Search for the cell housing the specified text and yield its [x, y] center coordinate. 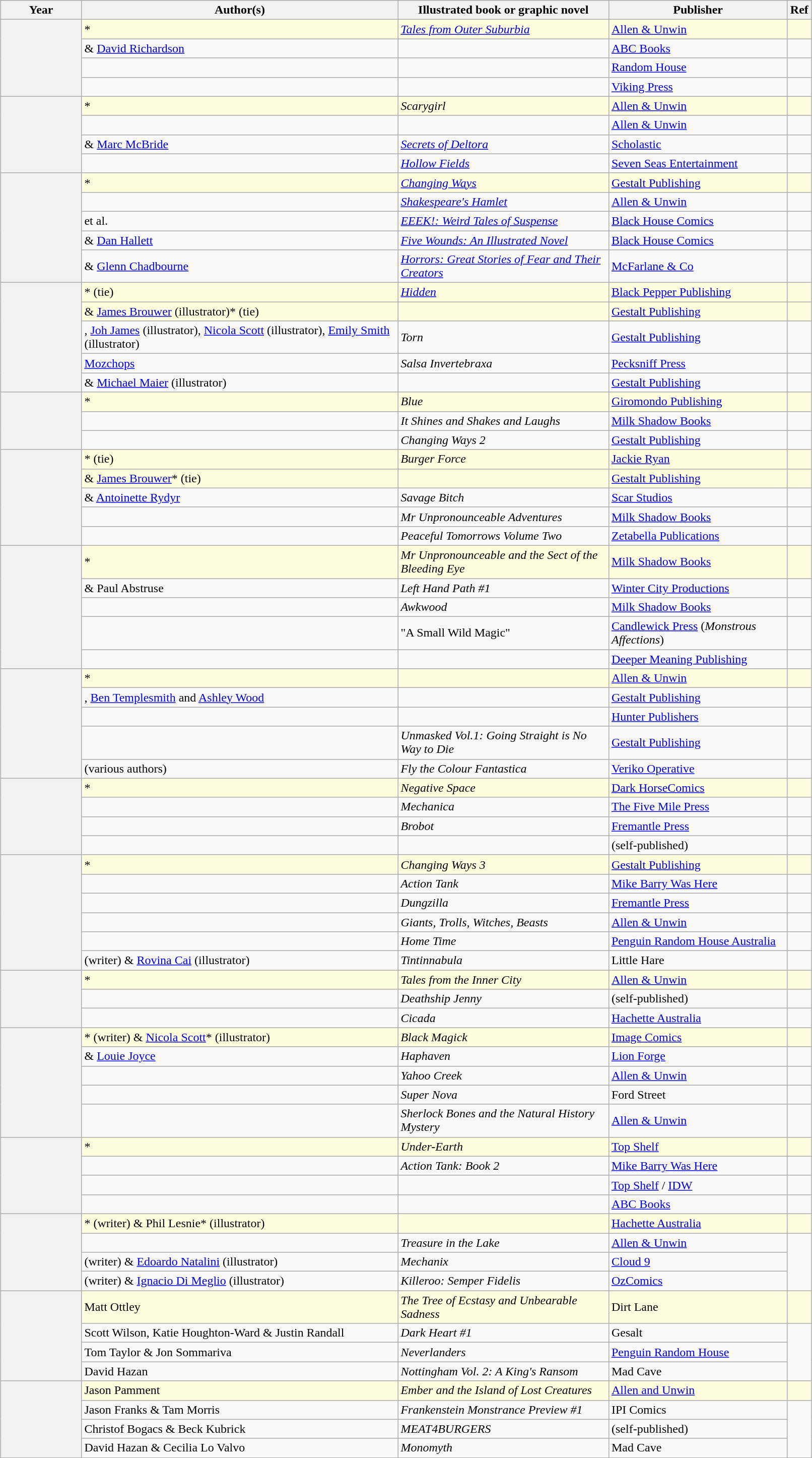
Pecksniff Press [698, 363]
Under-Earth [504, 1147]
Scholastic [698, 144]
Awkwood [504, 607]
Peaceful Tomorrows Volume Two [504, 536]
Horrors: Great Stories of Fear and Their Creators [504, 266]
Tales from the Inner City [504, 980]
Seven Seas Entertainment [698, 163]
Year [41, 10]
McFarlane & Co [698, 266]
Jason Franks & Tam Morris [240, 1410]
Nottingham Vol. 2: A King's Ransom [504, 1371]
& Antoinette Rydyr [240, 497]
Blue [504, 402]
Deathship Jenny [504, 999]
David Hazan & Cecilia Lo Valvo [240, 1448]
It Shines and Shakes and Laughs [504, 421]
& Paul Abstruse [240, 588]
Haphaven [504, 1056]
Ford Street [698, 1095]
Author(s) [240, 10]
Burger Force [504, 459]
Jason Pamment [240, 1390]
Black Magick [504, 1037]
Tom Taylor & Jon Sommariva [240, 1352]
Hidden [504, 292]
Mr Unpronounceable and the Sect of the Bleeding Eye [504, 561]
Random House [698, 68]
Little Hare [698, 961]
Scar Studios [698, 497]
et al. [240, 221]
Allen and Unwin [698, 1390]
Fly the Colour Fantastica [504, 769]
Treasure in the Lake [504, 1242]
Changing Ways [504, 182]
* (writer) & Phil Lesnie* (illustrator) [240, 1223]
Killeroo: Semper Fidelis [504, 1281]
Mozchops [240, 363]
Top Shelf [698, 1147]
Dark Heart #1 [504, 1333]
Neverlanders [504, 1352]
Dark HorseComics [698, 788]
(writer) & Ignacio Di Meglio (illustrator) [240, 1281]
Super Nova [504, 1095]
Jackie Ryan [698, 459]
Top Shelf / IDW [698, 1185]
Home Time [504, 941]
Gesalt [698, 1333]
Giants, Trolls, Witches, Beasts [504, 922]
Candlewick Press (Monstrous Affections) [698, 633]
Salsa Invertebraxa [504, 363]
Dirt Lane [698, 1307]
Torn [504, 338]
Hollow Fields [504, 163]
OzComics [698, 1281]
Secrets of Deltora [504, 144]
(writer) & Rovina Cai (illustrator) [240, 961]
Mr Unpronounceable Adventures [504, 517]
Hunter Publishers [698, 717]
Scott Wilson, Katie Houghton-Ward & Justin Randall [240, 1333]
Changing Ways 3 [504, 864]
Monomyth [504, 1448]
& David Richardson [240, 48]
Sherlock Bones and the Natural History Mystery [504, 1121]
Brobot [504, 826]
Savage Bitch [504, 497]
Tintinnabula [504, 961]
Mechanix [504, 1262]
Dungzilla [504, 903]
Cloud 9 [698, 1262]
& Glenn Chadbourne [240, 266]
Image Comics [698, 1037]
Shakespeare's Hamlet [504, 202]
(writer) & Edoardo Natalini (illustrator) [240, 1262]
Lion Forge [698, 1056]
Negative Space [504, 788]
Winter City Productions [698, 588]
MEAT4BURGERS [504, 1429]
Left Hand Path #1 [504, 588]
& James Brouwer* (tie) [240, 478]
Action Tank [504, 883]
Zetabella Publications [698, 536]
Penguin Random House Australia [698, 941]
Action Tank: Book 2 [504, 1166]
& Marc McBride [240, 144]
The Tree of Ecstasy and Unbearable Sadness [504, 1307]
Christof Bogacs & Beck Kubrick [240, 1429]
& Louie Joyce [240, 1056]
, Joh James (illustrator), Nicola Scott (illustrator), Emily Smith (illustrator) [240, 338]
Penguin Random House [698, 1352]
Unmasked Vol.1: Going Straight is No Way to Die [504, 743]
Ember and the Island of Lost Creatures [504, 1390]
& Michael Maier (illustrator) [240, 383]
Publisher [698, 10]
Illustrated book or graphic novel [504, 10]
"A Small Wild Magic" [504, 633]
The Five Mile Press [698, 807]
(various authors) [240, 769]
& James Brouwer (illustrator)* (tie) [240, 311]
Five Wounds: An Illustrated Novel [504, 240]
Mechanica [504, 807]
* (writer) & Nicola Scott* (illustrator) [240, 1037]
David Hazan [240, 1371]
EEEK!: Weird Tales of Suspense [504, 221]
& Dan Hallett [240, 240]
Giromondo Publishing [698, 402]
IPI Comics [698, 1410]
Scarygirl [504, 106]
Cicada [504, 1018]
Ref [799, 10]
Black Pepper Publishing [698, 292]
Viking Press [698, 87]
Yahoo Creek [504, 1075]
, Ben Templesmith and Ashley Wood [240, 698]
Frankenstein Monstrance Preview #1 [504, 1410]
Tales from Outer Suburbia [504, 29]
Changing Ways 2 [504, 440]
Matt Ottley [240, 1307]
Veriko Operative [698, 769]
Deeper Meaning Publishing [698, 659]
